Identify which cell holds the provided text, then report its (X, Y) central coordinate. 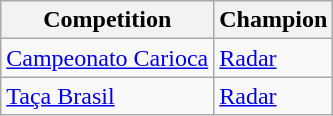
Competition (108, 20)
Taça Brasil (108, 96)
Champion (274, 20)
Campeonato Carioca (108, 58)
